Return (X, Y) of the center of cell containing provided text 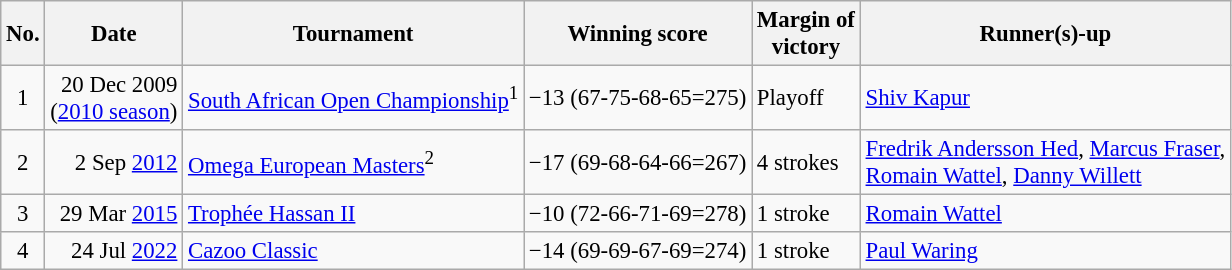
−14 (69-69-67-69=274) (638, 251)
Runner(s)-up (1045, 34)
Omega European Masters2 (354, 162)
2 (23, 162)
Date (114, 34)
Cazoo Classic (354, 251)
−13 (67-75-68-65=275) (638, 98)
Tournament (354, 34)
4 (23, 251)
Playoff (806, 98)
20 Dec 2009(2010 season) (114, 98)
Winning score (638, 34)
South African Open Championship1 (354, 98)
−10 (72-66-71-69=278) (638, 214)
Shiv Kapur (1045, 98)
Margin ofvictory (806, 34)
Fredrik Andersson Hed, Marcus Fraser, Romain Wattel, Danny Willett (1045, 162)
3 (23, 214)
Paul Waring (1045, 251)
1 (23, 98)
2 Sep 2012 (114, 162)
Trophée Hassan II (354, 214)
No. (23, 34)
−17 (69-68-64-66=267) (638, 162)
4 strokes (806, 162)
24 Jul 2022 (114, 251)
Romain Wattel (1045, 214)
29 Mar 2015 (114, 214)
